Return the [x, y] coordinate for the center point of the cell that contains the specified text.  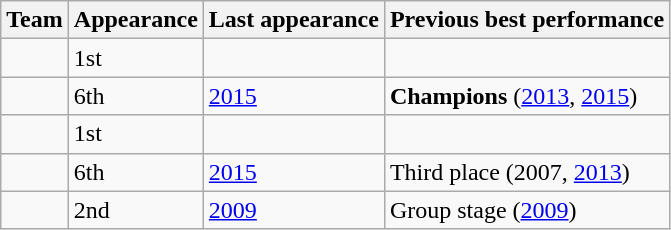
Team [35, 20]
Group stage (2009) [526, 210]
2nd [136, 210]
Last appearance [294, 20]
Champions (2013, 2015) [526, 96]
Previous best performance [526, 20]
2009 [294, 210]
Appearance [136, 20]
Third place (2007, 2013) [526, 172]
